Detect which cell encompasses the target text, then output its [x, y] center coordinate. 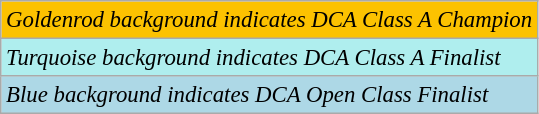
Blue background indicates DCA Open Class Finalist [270, 95]
Turquoise background indicates DCA Class A Finalist [270, 58]
Goldenrod background indicates DCA Class A Champion [270, 20]
